Locate the cell with the specified text and output its [x, y] center coordinate. 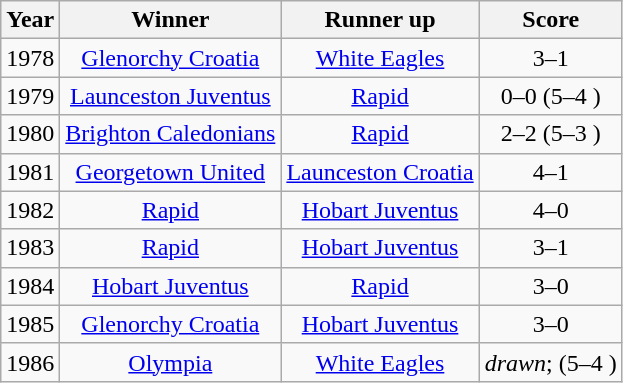
Winner [170, 20]
1985 [30, 324]
4–0 [550, 210]
1982 [30, 210]
drawn; (5–4 ) [550, 362]
4–1 [550, 172]
Score [550, 20]
1981 [30, 172]
Runner up [380, 20]
Brighton Caledonians [170, 134]
1983 [30, 248]
Launceston Juventus [170, 96]
Olympia [170, 362]
1986 [30, 362]
Year [30, 20]
2–2 (5–3 ) [550, 134]
1984 [30, 286]
Launceston Croatia [380, 172]
0–0 (5–4 ) [550, 96]
Georgetown United [170, 172]
1978 [30, 58]
1980 [30, 134]
1979 [30, 96]
